Extract the [x, y] coordinate from the center of the cell holding the provided text.  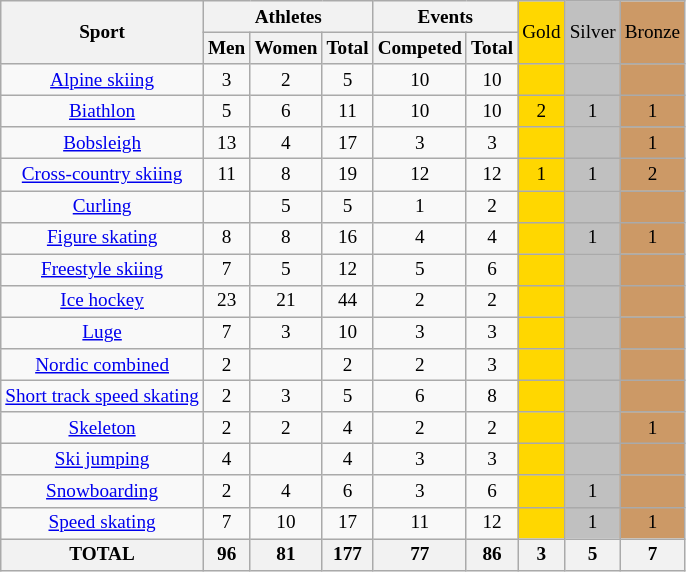
Ski jumping [102, 460]
Competed [420, 48]
Freestyle skiing [102, 270]
Skeleton [102, 428]
Women [286, 48]
Curling [102, 206]
Events [445, 17]
Figure skating [102, 238]
Short track speed skating [102, 396]
Bobsleigh [102, 143]
16 [348, 238]
Athletes [288, 17]
Speed skating [102, 523]
77 [420, 554]
Gold [542, 32]
44 [348, 301]
86 [492, 554]
Cross-country skiing [102, 175]
19 [348, 175]
Sport [102, 32]
13 [226, 143]
21 [286, 301]
Biathlon [102, 111]
Ice hockey [102, 301]
Men [226, 48]
Silver [592, 32]
Nordic combined [102, 365]
23 [226, 301]
TOTAL [102, 554]
Luge [102, 333]
Snowboarding [102, 491]
Bronze [652, 32]
96 [226, 554]
81 [286, 554]
177 [348, 554]
Alpine skiing [102, 80]
